From the cell containing the given text, extract its center point as (x, y) coordinate. 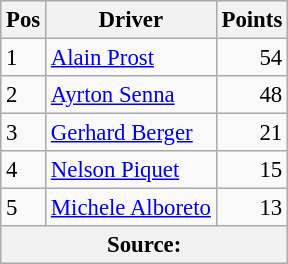
Pos (24, 20)
Alain Prost (132, 58)
Driver (132, 20)
1 (24, 58)
Ayrton Senna (132, 95)
13 (252, 208)
4 (24, 170)
Michele Alboreto (132, 208)
5 (24, 208)
15 (252, 170)
Source: (144, 245)
Gerhard Berger (132, 133)
48 (252, 95)
54 (252, 58)
Points (252, 20)
Nelson Piquet (132, 170)
2 (24, 95)
3 (24, 133)
21 (252, 133)
